For the text-containing cell, return its midpoint in (x, y) coordinate format. 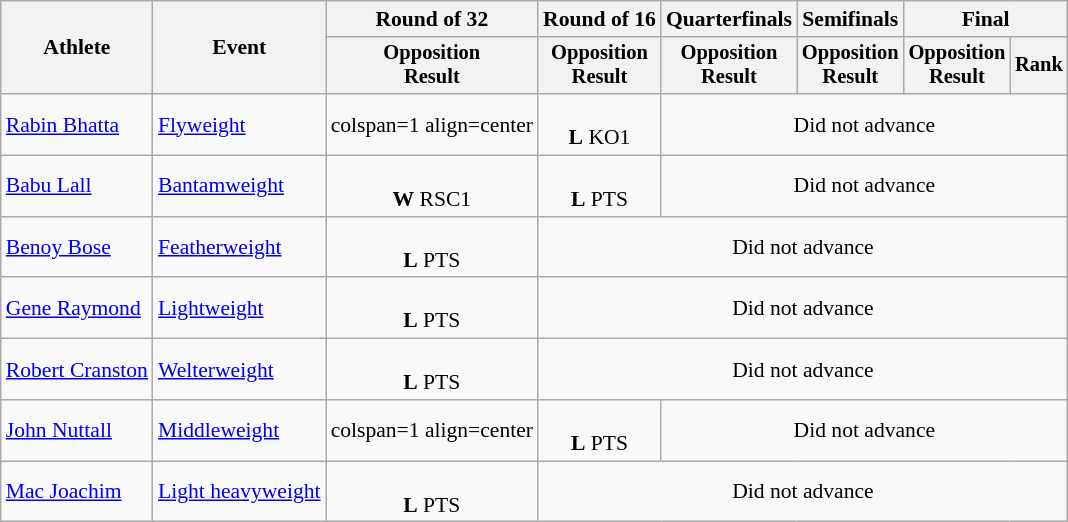
Robert Cranston (77, 370)
Gene Raymond (77, 308)
Featherweight (240, 248)
Bantamweight (240, 186)
Light heavyweight (240, 492)
Final (986, 19)
Mac Joachim (77, 492)
Event (240, 48)
L KO1 (600, 124)
Welterweight (240, 370)
Semifinals (850, 19)
Flyweight (240, 124)
John Nuttall (77, 430)
Benoy Bose (77, 248)
Rabin Bhatta (77, 124)
Quarterfinals (729, 19)
Lightweight (240, 308)
Middleweight (240, 430)
Babu Lall (77, 186)
W RSC1 (432, 186)
Round of 32 (432, 19)
Rank (1039, 66)
Athlete (77, 48)
Round of 16 (600, 19)
